Determine the [X, Y] coordinate at the center of the cell enclosing the given text.  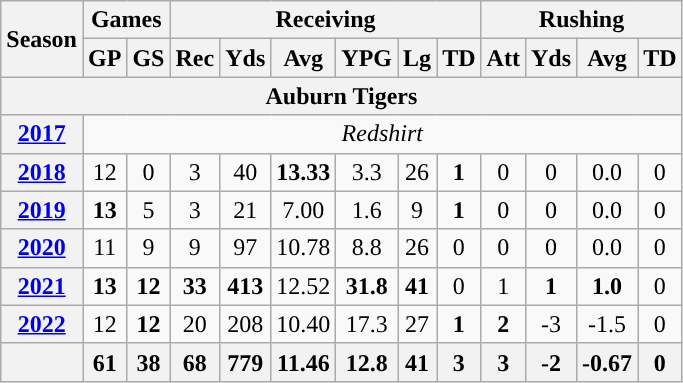
3.3 [367, 172]
Season [42, 39]
21 [246, 210]
Rec [195, 58]
1.6 [367, 210]
10.40 [304, 324]
13.33 [304, 172]
2021 [42, 286]
-2 [550, 362]
-3 [550, 324]
YPG [367, 58]
Lg [418, 58]
Rushing [582, 20]
2022 [42, 324]
61 [104, 362]
Receiving [326, 20]
-1.5 [608, 324]
GS [148, 58]
11 [104, 248]
20 [195, 324]
33 [195, 286]
8.8 [367, 248]
10.78 [304, 248]
2019 [42, 210]
2017 [42, 134]
2020 [42, 248]
40 [246, 172]
Games [126, 20]
208 [246, 324]
5 [148, 210]
1.0 [608, 286]
Att [503, 58]
2018 [42, 172]
27 [418, 324]
17.3 [367, 324]
413 [246, 286]
12.8 [367, 362]
Redshirt [382, 134]
38 [148, 362]
Auburn Tigers [342, 96]
GP [104, 58]
11.46 [304, 362]
7.00 [304, 210]
779 [246, 362]
68 [195, 362]
31.8 [367, 286]
-0.67 [608, 362]
2 [503, 324]
97 [246, 248]
12.52 [304, 286]
